Return [x, y] of the center of cell containing provided text 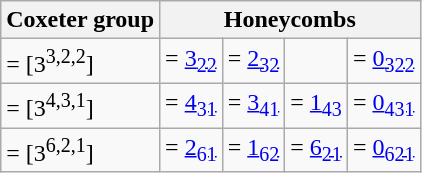
= [33,2,2] [80, 62]
= 162 [254, 150]
= 0621 [384, 150]
= 322 [192, 62]
= 143 [316, 106]
= 341 [254, 106]
= [34,3,1] [80, 106]
= 431 [192, 106]
= 0431 [384, 106]
= [36,2,1] [80, 150]
= 261 [192, 150]
= 232 [254, 62]
Honeycombs [290, 20]
= 0322 [384, 62]
= 621 [316, 150]
Coxeter group [80, 20]
